Return [X, Y] of the center of cell containing provided text 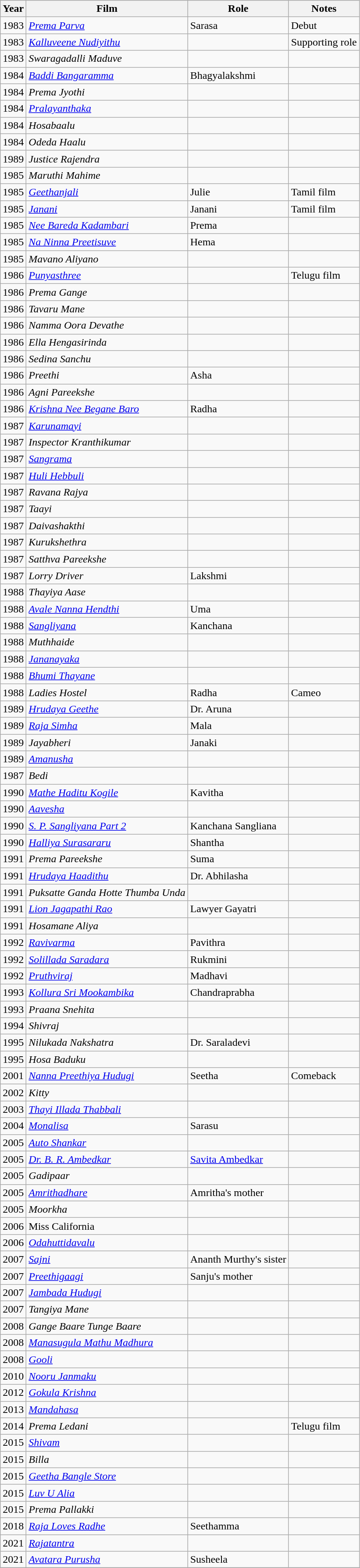
Nilukada Nakshatra [107, 1043]
Mavano Aliyano [107, 259]
Halliya Surasararu [107, 842]
Prema [238, 226]
Supporting role [324, 42]
Lion Jagapathi Rao [107, 909]
Pavithra [238, 942]
Shivraj [107, 1026]
Sarasa [238, 25]
Amanusha [107, 759]
Amritha's mother [238, 1193]
Prema Jyothi [107, 92]
Puksatte Ganda Hotte Thumba Unda [107, 892]
Mathe Haditu Kogile [107, 793]
Uma [238, 609]
Lawyer Gayatri [238, 909]
Sajni [107, 1259]
Shantha [238, 842]
Nee Bareda Kadambari [107, 226]
Thayi Illada Thabbali [107, 1109]
Geetha Bangle Store [107, 1476]
2004 [13, 1126]
Ella Hengasirinda [107, 342]
Prema Pallakki [107, 1509]
Rukmini [238, 959]
Amrithadhare [107, 1193]
Notes [324, 9]
Kanchana [238, 626]
Raja Simha [107, 726]
2014 [13, 1426]
Moorkha [107, 1209]
Huli Hebbuli [107, 475]
Seethamma [238, 1526]
Bhumi Thayane [107, 676]
Sarasu [238, 1126]
Maruthi Mahime [107, 175]
Bedi [107, 776]
Ananth Murthy's sister [238, 1259]
Susheela [238, 1560]
Prema Ledani [107, 1426]
Seetha [238, 1076]
Ravana Rajya [107, 492]
Nooru Janmaku [107, 1376]
Debut [324, 25]
Ladies Hostel [107, 692]
Suma [238, 859]
Dr. Saraladevi [238, 1043]
Sedina Sanchu [107, 359]
Ravivarma [107, 942]
Taayi [107, 509]
Gange Baare Tunge Baare [107, 1326]
1994 [13, 1026]
Avatara Purusha [107, 1560]
Swaragadalli Maduve [107, 59]
Kurukshethra [107, 542]
Kollura Sri Mookambika [107, 992]
Luv U Alia [107, 1493]
Prema Pareekshe [107, 859]
Solillada Saradara [107, 959]
Daivashakthi [107, 526]
Agni Pareekshe [107, 392]
Kalluveene Nudiyithu [107, 42]
Shivam [107, 1443]
Julie [238, 192]
2012 [13, 1393]
Savita Ambedkar [238, 1159]
Gokula Krishna [107, 1393]
Asha [238, 375]
Na Ninna Preetisuve [107, 242]
Gooli [107, 1359]
Nanna Preethiya Hudugi [107, 1076]
Muthhaide [107, 642]
Sangrama [107, 459]
Gadipaar [107, 1176]
Pralayanthaka [107, 109]
Kitty [107, 1093]
Auto Shankar [107, 1143]
Lorry Driver [107, 576]
Dr. B. R. Ambedkar [107, 1159]
Comeback [324, 1076]
Monalisa [107, 1126]
Kanchana Sangliana [238, 826]
Odeda Haalu [107, 142]
Avale Nanna Hendthi [107, 609]
Jananayaka [107, 659]
Jambada Hudugi [107, 1293]
Jayabheri [107, 743]
Dr. Aruna [238, 709]
2003 [13, 1109]
Billa [107, 1459]
Hosabaalu [107, 125]
Year [13, 9]
Mala [238, 726]
Sanju's mother [238, 1276]
Chandraprabha [238, 992]
Hosa Baduku [107, 1059]
Preethi [107, 375]
Odahuttidavalu [107, 1242]
Justice Rajendra [107, 159]
Tangiya Mane [107, 1310]
Hrudaya Geethe [107, 709]
Rajatantra [107, 1543]
Manasugula Mathu Madhura [107, 1343]
Film [107, 9]
2002 [13, 1093]
2010 [13, 1376]
Krishna Nee Begane Baro [107, 409]
Sangliyana [107, 626]
Praana Snehita [107, 1009]
Karunamayi [107, 425]
Miss California [107, 1226]
Prema Gange [107, 292]
Prema Parva [107, 25]
Namma Oora Devathe [107, 326]
Cameo [324, 692]
Dr. Abhilasha [238, 876]
Inspector Kranthikumar [107, 442]
Mandahasa [107, 1409]
S. P. Sangliyana Part 2 [107, 826]
Role [238, 9]
Preethigaagi [107, 1276]
Baddi Bangaramma [107, 75]
Hosamane Aliya [107, 926]
Janaki [238, 743]
2001 [13, 1076]
Bhagyalakshmi [238, 75]
Punyasthree [107, 276]
Aavesha [107, 809]
2018 [13, 1526]
2013 [13, 1409]
Geethanjali [107, 192]
Satthva Pareekshe [107, 559]
Tavaru Mane [107, 309]
Hema [238, 242]
Hrudaya Haadithu [107, 876]
Thayiya Aase [107, 592]
Kavitha [238, 793]
Raja Loves Radhe [107, 1526]
Madhavi [238, 976]
Lakshmi [238, 576]
Pruthviraj [107, 976]
